Search for the cell housing the specified text and yield its [X, Y] center coordinate. 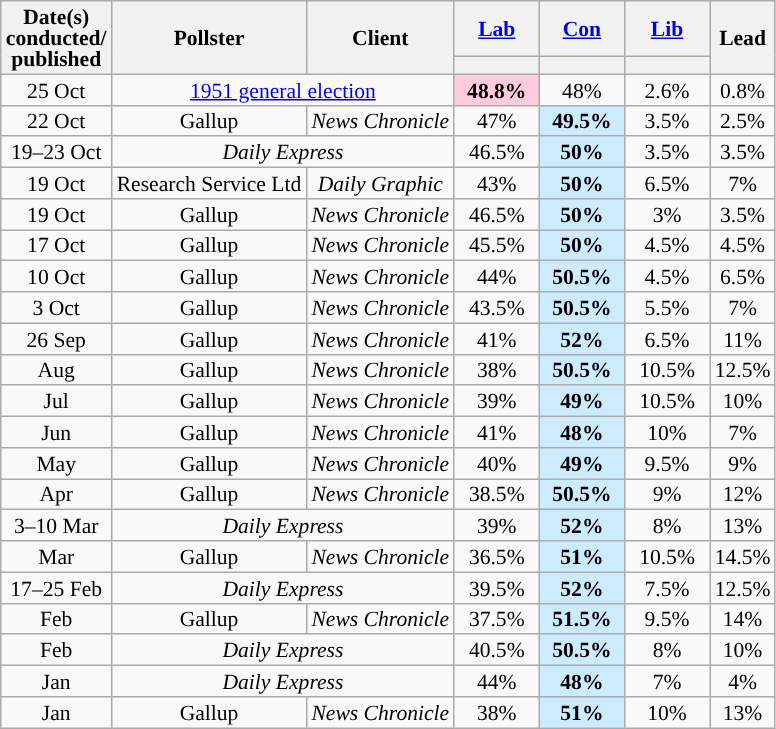
Jul [56, 402]
43% [496, 184]
4% [743, 682]
Con [582, 28]
0.8% [743, 90]
Apr [56, 494]
17 Oct [56, 246]
38.5% [496, 494]
Mar [56, 556]
10 Oct [56, 276]
14.5% [743, 556]
26 Sep [56, 338]
2.6% [666, 90]
11% [743, 338]
3–10 Mar [56, 526]
Research Service Ltd [210, 184]
40% [496, 464]
3% [666, 214]
Date(s)conducted/published [56, 38]
Client [380, 38]
25 Oct [56, 90]
7.5% [666, 588]
2.5% [743, 120]
48.8% [496, 90]
17–25 Feb [56, 588]
1951 general election [284, 90]
May [56, 464]
3 Oct [56, 308]
43.5% [496, 308]
37.5% [496, 618]
22 Oct [56, 120]
19–23 Oct [56, 152]
Lead [743, 38]
Lab [496, 28]
12% [743, 494]
45.5% [496, 246]
Jun [56, 432]
Lib [666, 28]
Pollster [210, 38]
40.5% [496, 650]
49.5% [582, 120]
36.5% [496, 556]
51.5% [582, 618]
5.5% [666, 308]
14% [743, 618]
Aug [56, 370]
47% [496, 120]
39.5% [496, 588]
Daily Graphic [380, 184]
